Provide the (X, Y) coordinate of the cell's center where the given text is located.  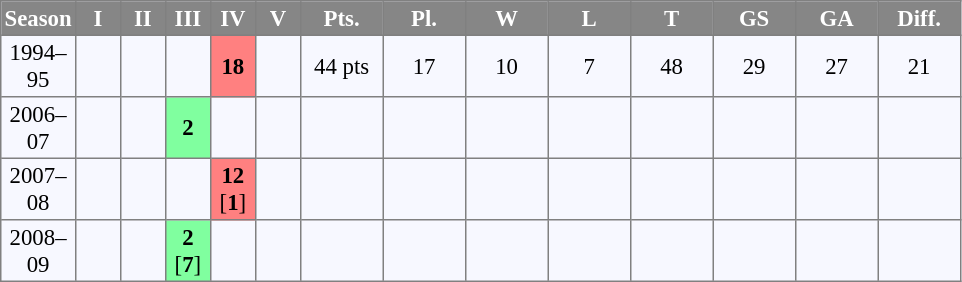
Diff. (919, 18)
44 pts (341, 66)
Pts. (341, 18)
GS (754, 18)
2008–09 (38, 251)
18 (232, 66)
21 (919, 66)
V (278, 18)
27 (836, 66)
W (506, 18)
2 [7] (188, 251)
GA (836, 18)
29 (754, 66)
17 (424, 66)
12 [1] (232, 189)
7 (589, 66)
T (671, 18)
Pl. (424, 18)
III (188, 18)
Season (38, 18)
2 (188, 128)
I (98, 18)
2007–08 (38, 189)
L (589, 18)
2006–07 (38, 128)
1994–95 (38, 66)
10 (506, 66)
IV (232, 18)
48 (671, 66)
II (142, 18)
